Identify which cell holds the provided text, then report its [X, Y] central coordinate. 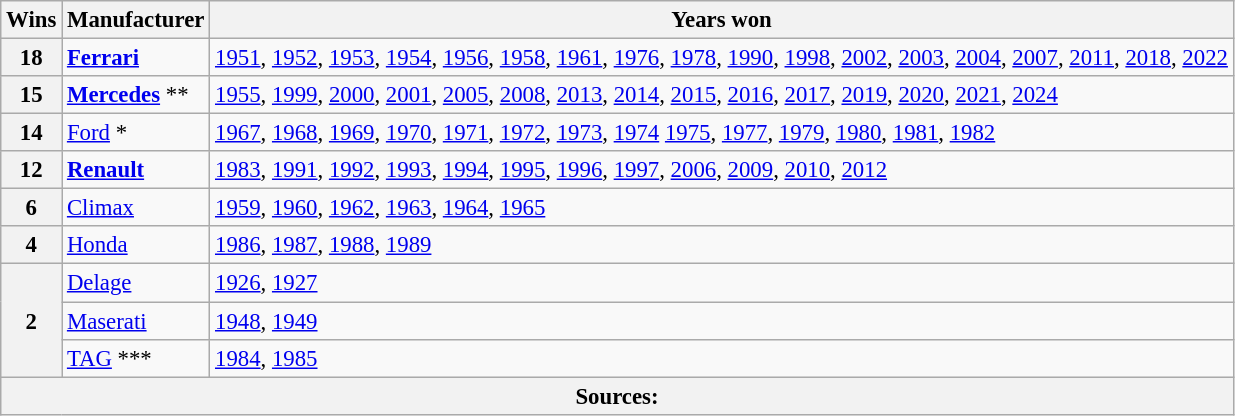
1986, 1987, 1988, 1989 [722, 245]
1983, 1991, 1992, 1993, 1994, 1995, 1996, 1997, 2006, 2009, 2010, 2012 [722, 170]
Wins [32, 20]
1955, 1999, 2000, 2001, 2005, 2008, 2013, 2014, 2015, 2016, 2017, 2019, 2020, 2021, 2024 [722, 95]
14 [32, 133]
1984, 1985 [722, 358]
1959, 1960, 1962, 1963, 1964, 1965 [722, 208]
15 [32, 95]
18 [32, 58]
2 [32, 320]
Years won [722, 20]
Honda [136, 245]
Mercedes ** [136, 95]
1951, 1952, 1953, 1954, 1956, 1958, 1961, 1976, 1978, 1990, 1998, 2002, 2003, 2004, 2007, 2011, 2018, 2022 [722, 58]
1967, 1968, 1969, 1970, 1971, 1972, 1973, 1974 1975, 1977, 1979, 1980, 1981, 1982 [722, 133]
6 [32, 208]
Delage [136, 283]
Maserati [136, 321]
Ford * [136, 133]
Climax [136, 208]
12 [32, 170]
Sources: [617, 396]
4 [32, 245]
Manufacturer [136, 20]
Renault [136, 170]
Ferrari [136, 58]
1926, 1927 [722, 283]
TAG *** [136, 358]
1948, 1949 [722, 321]
